Capture the cell that displays the provided text and extract its [X, Y] central coordinate. 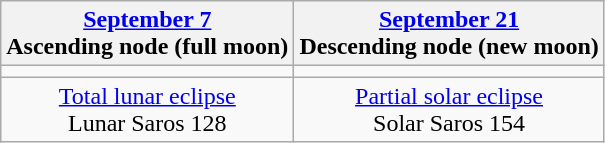
September 7Ascending node (full moon) [148, 34]
September 21Descending node (new moon) [449, 34]
Partial solar eclipseSolar Saros 154 [449, 110]
Total lunar eclipseLunar Saros 128 [148, 110]
